Return (X, Y) of the center of cell containing provided text 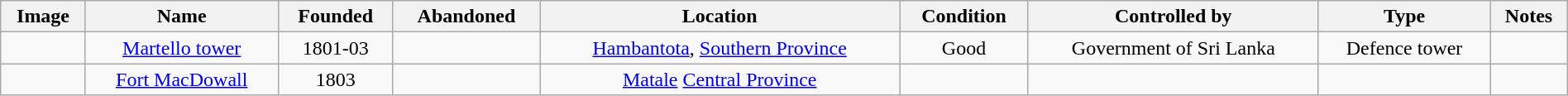
Founded (336, 17)
Good (964, 48)
Location (719, 17)
Type (1404, 17)
1801-03 (336, 48)
Matale Central Province (719, 79)
Abandoned (466, 17)
Martello tower (182, 48)
Controlled by (1173, 17)
Notes (1529, 17)
Name (182, 17)
Government of Sri Lanka (1173, 48)
Defence tower (1404, 48)
Hambantota, Southern Province (719, 48)
1803 (336, 79)
Fort MacDowall (182, 79)
Condition (964, 17)
Image (43, 17)
